Search for the cell housing the specified text and yield its [X, Y] center coordinate. 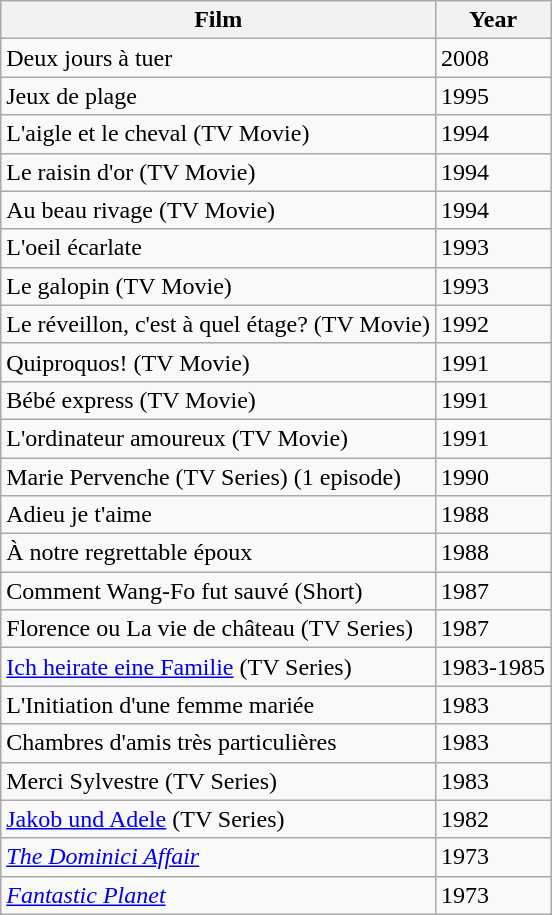
1983-1985 [494, 667]
Quiproquos! (TV Movie) [218, 362]
1982 [494, 819]
Bébé express (TV Movie) [218, 400]
Jakob und Adele (TV Series) [218, 819]
Ich heirate eine Familie (TV Series) [218, 667]
Merci Sylvestre (TV Series) [218, 781]
Deux jours à tuer [218, 58]
1992 [494, 324]
À notre regrettable époux [218, 553]
Le galopin (TV Movie) [218, 286]
Le réveillon, c'est à quel étage? (TV Movie) [218, 324]
Jeux de plage [218, 96]
Comment Wang-Fo fut sauvé (Short) [218, 591]
Marie Pervenche (TV Series) (1 episode) [218, 477]
Le raisin d'or (TV Movie) [218, 172]
L'ordinateur amoureux (TV Movie) [218, 438]
Adieu je t'aime [218, 515]
1990 [494, 477]
1995 [494, 96]
Chambres d'amis très particulières [218, 743]
2008 [494, 58]
L'Initiation d'une femme mariée [218, 705]
Fantastic Planet [218, 895]
L'aigle et le cheval (TV Movie) [218, 134]
The Dominici Affair [218, 857]
Au beau rivage (TV Movie) [218, 210]
Florence ou La vie de château (TV Series) [218, 629]
L'oeil écarlate [218, 248]
Film [218, 20]
Year [494, 20]
